Determine the [x, y] coordinate at the center of the cell enclosing the given text.  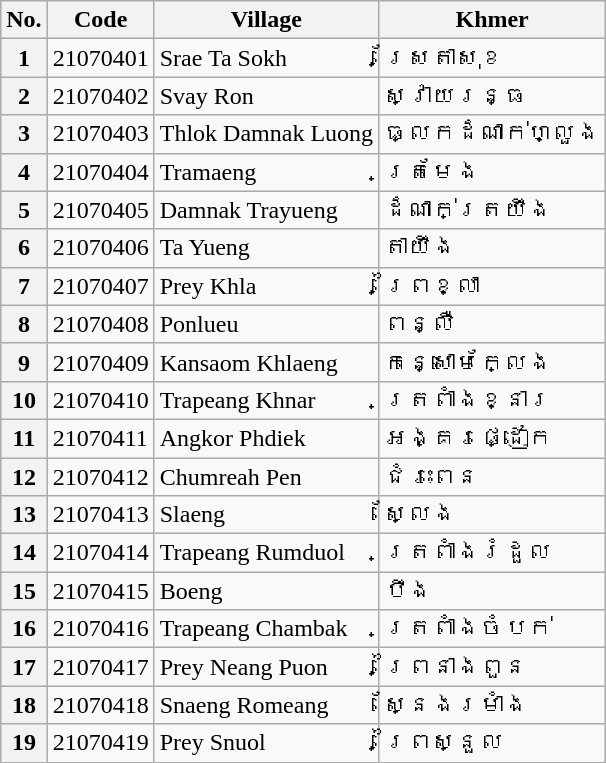
21070412 [100, 477]
Village [266, 20]
21070403 [100, 134]
21070414 [100, 553]
21070416 [100, 629]
6 [24, 248]
Kansaom Khlaeng [266, 362]
21070407 [100, 286]
អង្គរផ្ដៀក [492, 438]
17 [24, 667]
Svay Ron [266, 96]
12 [24, 477]
21070415 [100, 591]
Prey Neang Puon [266, 667]
15 [24, 591]
5 [24, 210]
14 [24, 553]
8 [24, 324]
16 [24, 629]
21070413 [100, 515]
9 [24, 362]
21070405 [100, 210]
Trapeang Khnar [266, 400]
Snaeng Romeang [266, 705]
ព្រៃស្នួល [492, 743]
Trapeang Chambak [266, 629]
តាយឹង [492, 248]
21070418 [100, 705]
Ponlueu [266, 324]
Boeng [266, 591]
Damnak Trayueng [266, 210]
Angkor Phdiek [266, 438]
ធ្លកដំណាក់ហ្លួង [492, 134]
Ta Yueng [266, 248]
ស្នែងរមាំង [492, 705]
21070404 [100, 172]
បឹង [492, 591]
13 [24, 515]
Khmer [492, 20]
ត្រពាំងចំបក់ [492, 629]
21070401 [100, 58]
Slaeng [266, 515]
ត្រពាំងរំដួល [492, 553]
21070402 [100, 96]
ពន្លឺ [492, 324]
ព្រៃនាងពួន [492, 667]
3 [24, 134]
19 [24, 743]
21070408 [100, 324]
ត្រមែង [492, 172]
7 [24, 286]
ជំរះពេន [492, 477]
11 [24, 438]
2 [24, 96]
No. [24, 20]
21070406 [100, 248]
21070409 [100, 362]
21070411 [100, 438]
ដំណាក់ត្រយឹង [492, 210]
18 [24, 705]
ស្វាយរន្ធ [492, 96]
ស្លែង [492, 515]
1 [24, 58]
21070419 [100, 743]
កន្សោមក្លែង [492, 362]
Code [100, 20]
ត្រពាំងខ្នារ [492, 400]
Prey Snuol [266, 743]
10 [24, 400]
Thlok Damnak Luong [266, 134]
Chumreah Pen [266, 477]
4 [24, 172]
21070417 [100, 667]
Srae Ta Sokh [266, 58]
ស្រែតាសុខ [492, 58]
Prey Khla [266, 286]
ព្រៃខ្លា [492, 286]
Trapeang Rumduol [266, 553]
21070410 [100, 400]
Tramaeng [266, 172]
